Output the (x, y) coordinate of the center of the cell containing the given text.  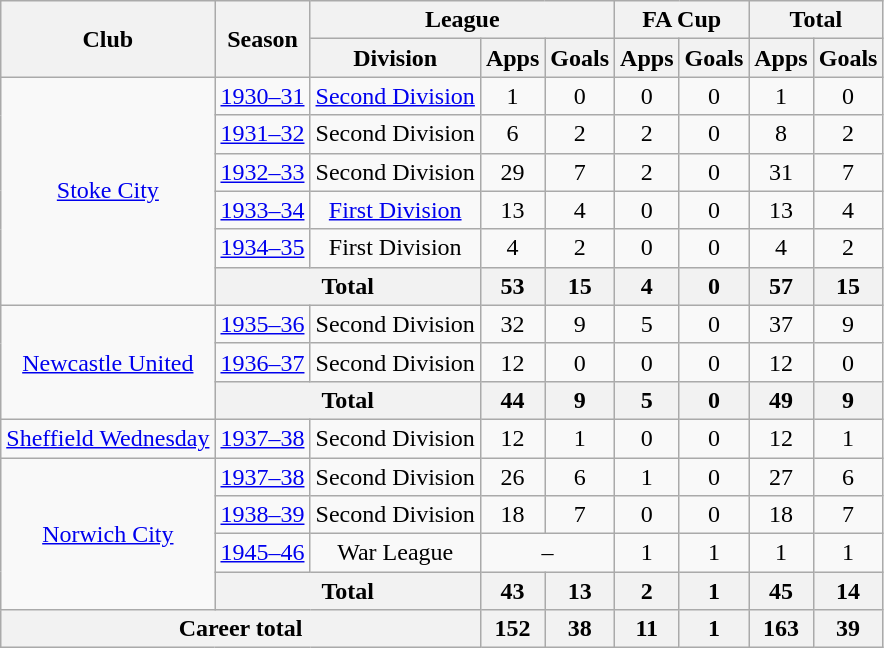
31 (781, 172)
27 (781, 477)
1930–31 (262, 96)
League (462, 20)
War League (395, 553)
1932–33 (262, 172)
49 (781, 400)
Newcastle United (108, 362)
32 (512, 324)
43 (512, 591)
– (547, 553)
1938–39 (262, 515)
57 (781, 286)
37 (781, 324)
39 (848, 629)
53 (512, 286)
45 (781, 591)
38 (580, 629)
8 (781, 134)
11 (647, 629)
Club (108, 39)
Sheffield Wednesday (108, 438)
152 (512, 629)
1935–36 (262, 324)
1933–34 (262, 210)
163 (781, 629)
1931–32 (262, 134)
Division (395, 58)
44 (512, 400)
26 (512, 477)
FA Cup (682, 20)
Norwich City (108, 534)
1936–37 (262, 362)
Season (262, 39)
14 (848, 591)
29 (512, 172)
Stoke City (108, 191)
1945–46 (262, 553)
1934–35 (262, 248)
Career total (241, 629)
